Return [x, y] of the center of cell containing provided text 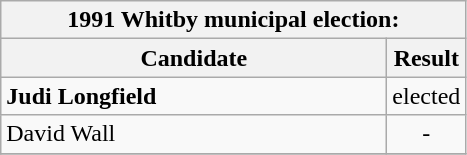
David Wall [194, 134]
Candidate [194, 58]
Result [426, 58]
Judi Longfield [194, 96]
1991 Whitby municipal election: [234, 20]
elected [426, 96]
- [426, 134]
